Return [X, Y] of the center of cell containing provided text 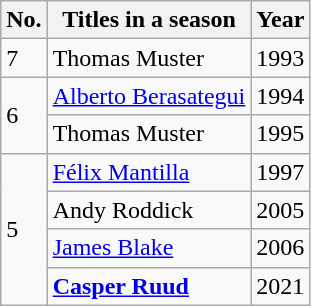
Year [280, 20]
5 [24, 229]
Andy Roddick [149, 210]
6 [24, 115]
1994 [280, 96]
2021 [280, 286]
2005 [280, 210]
7 [24, 58]
1995 [280, 134]
2006 [280, 248]
1997 [280, 172]
Titles in a season [149, 20]
1993 [280, 58]
Félix Mantilla [149, 172]
Casper Ruud [149, 286]
Alberto Berasategui [149, 96]
James Blake [149, 248]
No. [24, 20]
